Extract the (x, y) coordinate from the center of the cell holding the provided text.  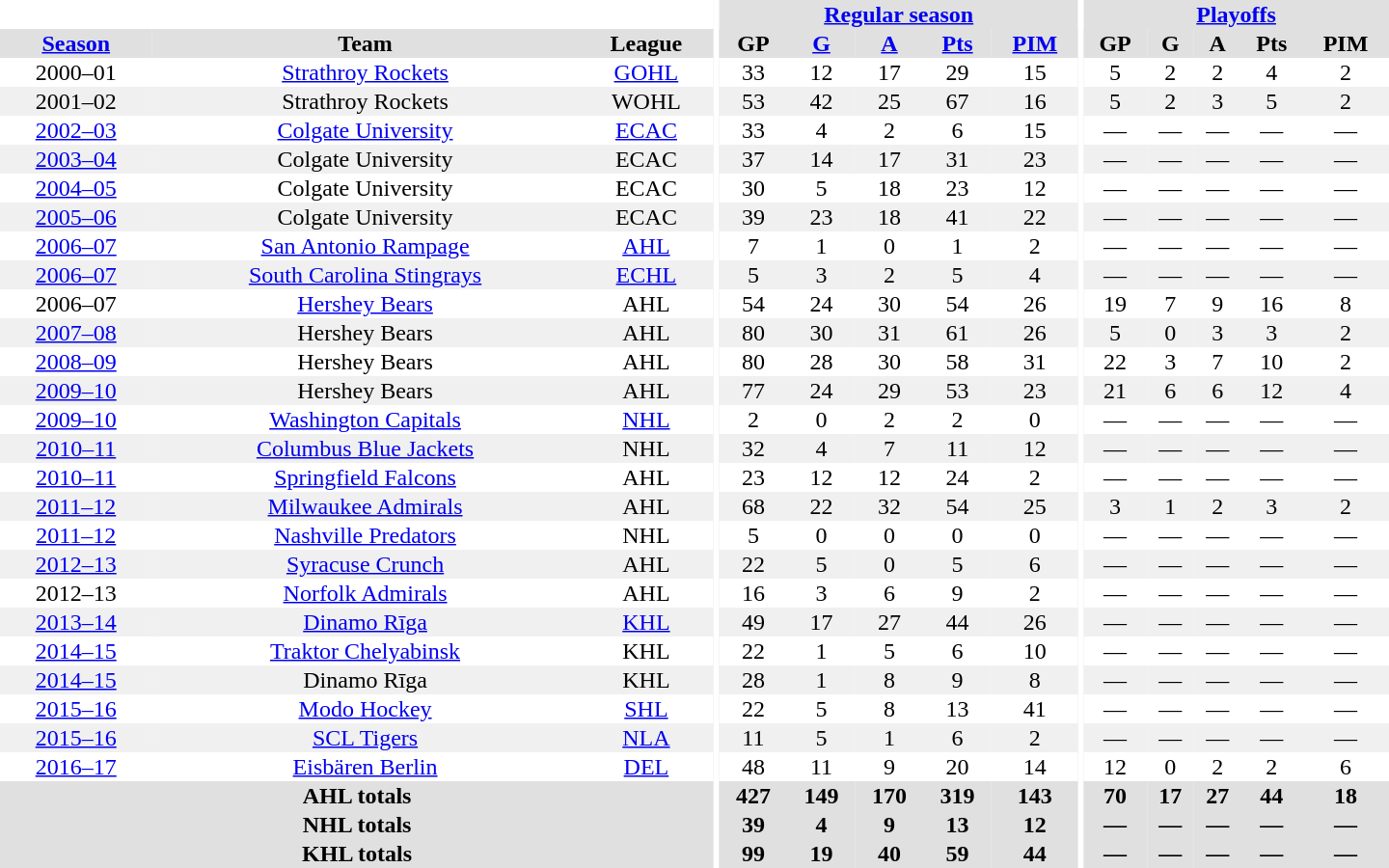
League (646, 43)
GOHL (646, 72)
77 (754, 391)
Playoffs (1237, 14)
68 (754, 506)
Team (365, 43)
SCL Tigers (365, 738)
WOHL (646, 101)
Norfolk Admirals (365, 593)
NLA (646, 738)
2008–09 (75, 362)
61 (957, 333)
37 (754, 159)
Season (75, 43)
2000–01 (75, 72)
DEL (646, 767)
319 (957, 796)
149 (822, 796)
21 (1115, 391)
Washington Capitals (365, 420)
2001–02 (75, 101)
2007–08 (75, 333)
2016–17 (75, 767)
2003–04 (75, 159)
42 (822, 101)
San Antonio Rampage (365, 246)
59 (957, 854)
Modo Hockey (365, 709)
49 (754, 622)
SHL (646, 709)
KHL totals (357, 854)
143 (1035, 796)
NHL totals (357, 825)
58 (957, 362)
2002–03 (75, 130)
South Carolina Stingrays (365, 275)
99 (754, 854)
20 (957, 767)
Eisbären Berlin (365, 767)
67 (957, 101)
Springfield Falcons (365, 477)
Columbus Blue Jackets (365, 448)
40 (889, 854)
Regular season (899, 14)
2013–14 (75, 622)
170 (889, 796)
Nashville Predators (365, 535)
2004–05 (75, 188)
Syracuse Crunch (365, 564)
48 (754, 767)
ECHL (646, 275)
427 (754, 796)
Milwaukee Admirals (365, 506)
AHL totals (357, 796)
Traktor Chelyabinsk (365, 651)
2005–06 (75, 217)
70 (1115, 796)
